Output the [x, y] coordinate of the center of the cell containing the given text.  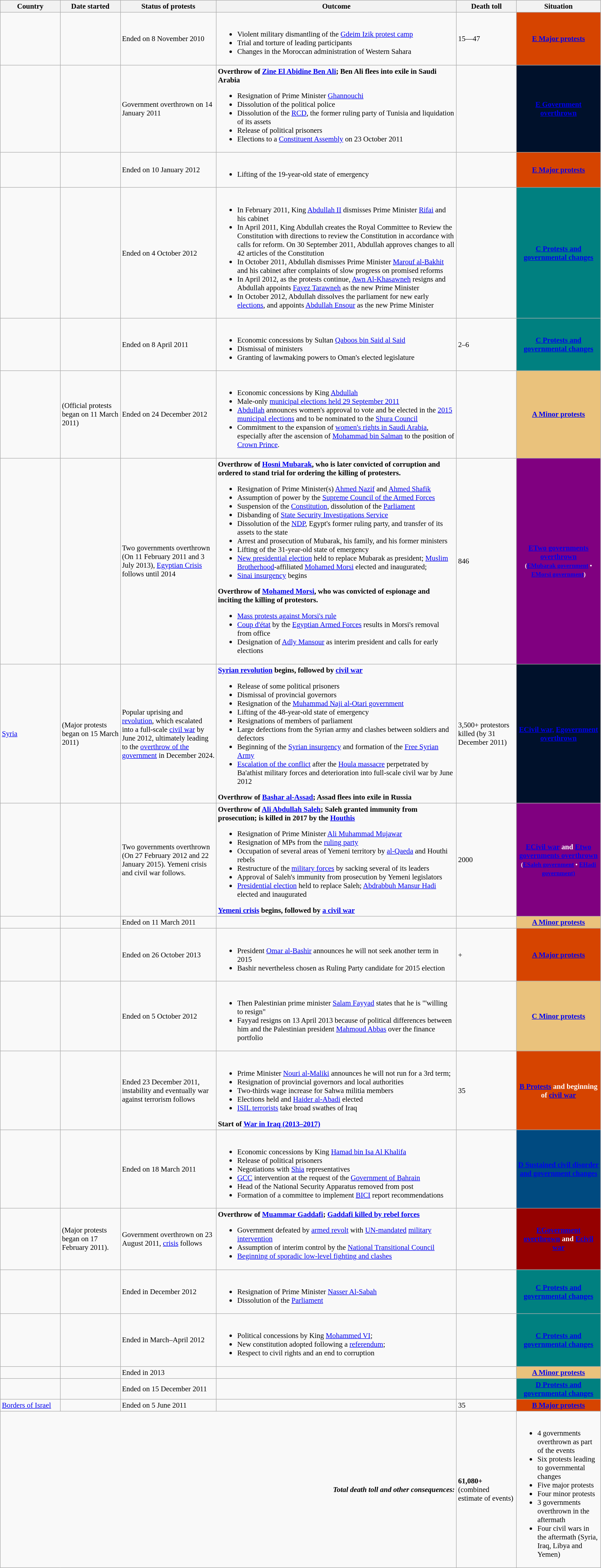
D Sustained civil disorder and government changes [558, 1169]
Situation [558, 6]
Borders of Israel [30, 1405]
15—47 [486, 39]
Status of protests [168, 6]
3,500+ protestors killed (by 31 December 2011) [486, 733]
President Omar al-Bashir announces he will not seek another term in 2015Bashir nevertheless chosen as Ruling Party candidate for 2015 election [337, 955]
B Protests and beginning of civil war [558, 1090]
EGovernment overthrown and Ecivil war [558, 1239]
Ended on 5 October 2012 [168, 1016]
Ended in December 2012 [168, 1292]
Two governments overthrown (On 27 February 2012 and 22 January 2015). Yemeni crisis and civil war follows. [168, 860]
Outcome [337, 6]
Ended on 4 October 2012 [168, 253]
Ended on 24 December 2012 [168, 414]
Ended on 11 March 2011 [168, 923]
2–6 [486, 344]
Two governments overthrown (On 11 February 2011 and 3 July 2013), Egyptian Crisis follows until 2014 [168, 561]
Economic concessions by Sultan Qaboos bin Said al SaidDismissal of ministersGranting of lawmaking powers to Oman's elected legislature [337, 344]
Ended in March–April 2012 [168, 1340]
846 [486, 561]
ETwo governments overthrown(EMubarak government • EMorsi government) [558, 561]
D Protests and governmental changes [558, 1389]
Ended on 18 March 2011 [168, 1169]
C Minor protests [558, 1016]
Country [30, 6]
Ended on 5 June 2011 [168, 1405]
Ended on 10 January 2012 [168, 170]
2000 [486, 860]
A Major protests [558, 955]
Ended on 15 December 2011 [168, 1389]
Ended on 8 November 2010 [168, 39]
Ended on 26 October 2013 [168, 955]
Ended in 2013 [168, 1372]
Resignation of Prime Minister Nasser Al-SabahDissolution of the Parliament [337, 1292]
B Major protests [558, 1405]
Death toll [486, 6]
+ [486, 955]
Lifting of the 19-year-old state of emergency [337, 170]
Government overthrown on 23 August 2011, crisis follows [168, 1239]
ECivil war, Egovernment overthrown [558, 733]
(Major protests began on 17 February 2011). [90, 1239]
Syria [30, 733]
Total death toll and other consequences: [228, 1489]
Ended on 8 April 2011 [168, 344]
(Official protests began on 11 March 2011) [90, 414]
Political concessions by King Mohammed VI;New constitution adopted following a referendum;Respect to civil rights and an end to corruption [337, 1340]
E Government overthrown [558, 109]
(Major protests began on 15 March 2011) [90, 733]
Government overthrown on 14 January 2011 [168, 109]
ECivil war and Etwo governments overthrown(ESaleh government • EHadi government) [558, 860]
Ended 23 December 2011, instability and eventually war against terrorism follows [168, 1090]
Date started [90, 6]
61,080+(combined estimate of events) [486, 1489]
